Locate the cell with the specified text and output its (x, y) center coordinate. 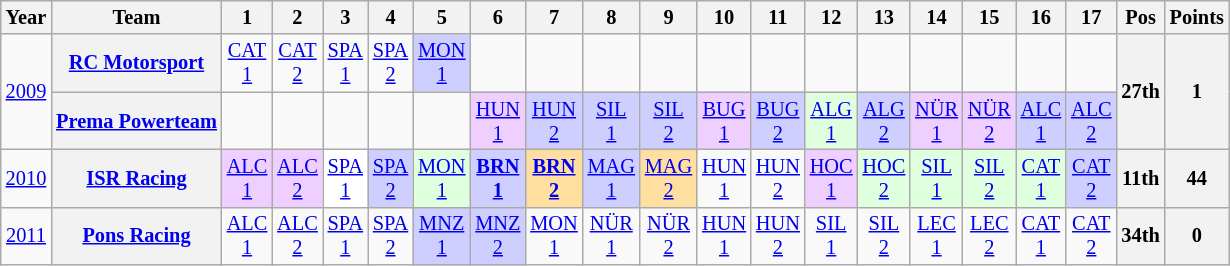
14 (936, 17)
RC Motorsport (136, 63)
8 (612, 17)
LEC1 (936, 236)
6 (498, 17)
BRN1 (498, 178)
ALG1 (832, 121)
BUG1 (724, 121)
MAG2 (668, 178)
2011 (26, 236)
Pos (1141, 17)
Points (1197, 17)
BUG2 (778, 121)
9 (668, 17)
34th (1141, 236)
3 (346, 17)
MNZ2 (498, 236)
HOC2 (884, 178)
16 (1041, 17)
2009 (26, 92)
ALG2 (884, 121)
MNZ1 (442, 236)
BRN2 (554, 178)
MAG1 (612, 178)
ISR Racing (136, 178)
LEC2 (990, 236)
17 (1091, 17)
27th (1141, 92)
2 (297, 17)
12 (832, 17)
4 (390, 17)
15 (990, 17)
5 (442, 17)
13 (884, 17)
Pons Racing (136, 236)
Team (136, 17)
Prema Powerteam (136, 121)
44 (1197, 178)
Year (26, 17)
11th (1141, 178)
HOC1 (832, 178)
0 (1197, 236)
7 (554, 17)
11 (778, 17)
2010 (26, 178)
10 (724, 17)
